Return the (X, Y) coordinate for the center point of the cell that contains the specified text.  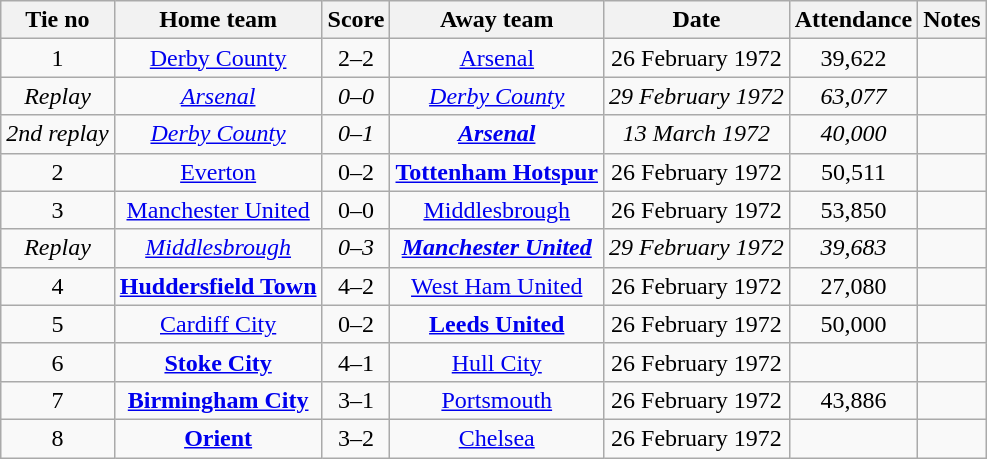
Tie no (58, 20)
4–2 (356, 286)
39,683 (853, 248)
Score (356, 20)
1 (58, 58)
43,886 (853, 400)
Notes (952, 20)
Cardiff City (218, 324)
Away team (497, 20)
Everton (218, 172)
Orient (218, 438)
50,511 (853, 172)
Birmingham City (218, 400)
Date (697, 20)
Leeds United (497, 324)
63,077 (853, 96)
53,850 (853, 210)
39,622 (853, 58)
5 (58, 324)
0–3 (356, 248)
3–2 (356, 438)
4–1 (356, 362)
0–1 (356, 134)
Attendance (853, 20)
2nd replay (58, 134)
2–2 (356, 58)
27,080 (853, 286)
West Ham United (497, 286)
Stoke City (218, 362)
2 (58, 172)
8 (58, 438)
40,000 (853, 134)
3–1 (356, 400)
Huddersfield Town (218, 286)
6 (58, 362)
4 (58, 286)
Portsmouth (497, 400)
13 March 1972 (697, 134)
Tottenham Hotspur (497, 172)
7 (58, 400)
Home team (218, 20)
Chelsea (497, 438)
Hull City (497, 362)
3 (58, 210)
50,000 (853, 324)
